Return (x, y) of the center of cell containing provided text 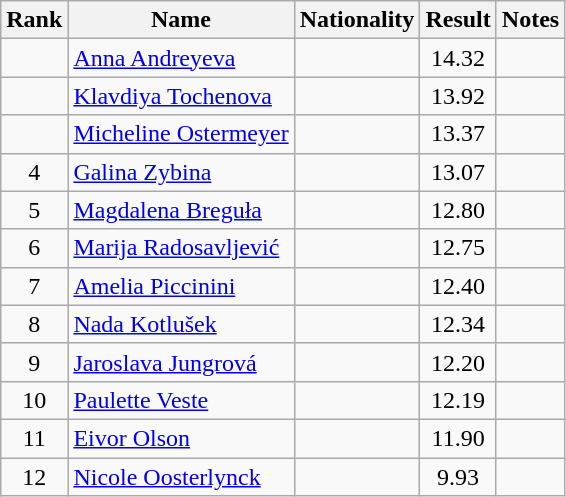
Nada Kotlušek (181, 324)
13.07 (458, 172)
10 (34, 400)
Micheline Ostermeyer (181, 134)
6 (34, 248)
9 (34, 362)
8 (34, 324)
5 (34, 210)
Amelia Piccinini (181, 286)
11 (34, 438)
12.20 (458, 362)
13.92 (458, 96)
Klavdiya Tochenova (181, 96)
12 (34, 477)
7 (34, 286)
Name (181, 20)
Anna Andreyeva (181, 58)
12.75 (458, 248)
9.93 (458, 477)
13.37 (458, 134)
Nationality (357, 20)
Result (458, 20)
12.19 (458, 400)
12.40 (458, 286)
Notes (530, 20)
Jaroslava Jungrová (181, 362)
12.80 (458, 210)
Marija Radosavljević (181, 248)
Paulette Veste (181, 400)
12.34 (458, 324)
Rank (34, 20)
Eivor Olson (181, 438)
4 (34, 172)
Nicole Oosterlynck (181, 477)
11.90 (458, 438)
Magdalena Breguła (181, 210)
14.32 (458, 58)
Galina Zybina (181, 172)
